Output the [X, Y] coordinate of the center of the cell containing the given text.  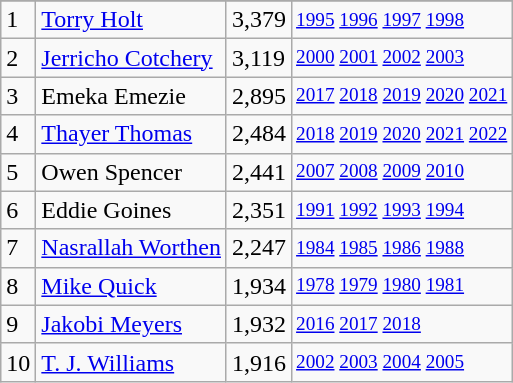
Eddie Goines [132, 210]
2000 2001 2002 2003 [402, 58]
1984 1985 1986 1988 [402, 248]
1978 1979 1980 1981 [402, 286]
4 [18, 134]
9 [18, 324]
2,895 [258, 96]
3,379 [258, 20]
2 [18, 58]
1,916 [258, 362]
3 [18, 96]
7 [18, 248]
5 [18, 172]
2007 2008 2009 2010 [402, 172]
2,247 [258, 248]
2018 2019 2020 2021 2022 [402, 134]
8 [18, 286]
6 [18, 210]
2,484 [258, 134]
Owen Spencer [132, 172]
Torry Holt [132, 20]
1991 1992 1993 1994 [402, 210]
Emeka Emezie [132, 96]
1995 1996 1997 1998 [402, 20]
2,441 [258, 172]
10 [18, 362]
T. J. Williams [132, 362]
2,351 [258, 210]
1 [18, 20]
2002 2003 2004 2005 [402, 362]
1,932 [258, 324]
Jerricho Cotchery [132, 58]
Nasrallah Worthen [132, 248]
2016 2017 2018 [402, 324]
2017 2018 2019 2020 2021 [402, 96]
Jakobi Meyers [132, 324]
3,119 [258, 58]
Thayer Thomas [132, 134]
1,934 [258, 286]
Mike Quick [132, 286]
